Capture the cell that displays the provided text and extract its [x, y] central coordinate. 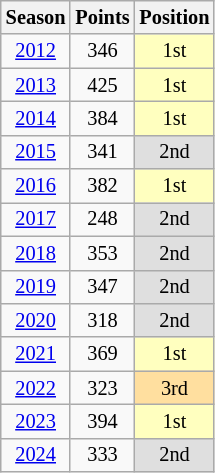
3rd [175, 388]
347 [102, 287]
2012 [36, 51]
2017 [36, 219]
2024 [36, 455]
Position [175, 17]
333 [102, 455]
384 [102, 118]
425 [102, 85]
353 [102, 253]
323 [102, 388]
2019 [36, 287]
2014 [36, 118]
Season [36, 17]
369 [102, 354]
2020 [36, 320]
2015 [36, 152]
318 [102, 320]
2023 [36, 421]
2022 [36, 388]
248 [102, 219]
2016 [36, 186]
2021 [36, 354]
Points [102, 17]
2013 [36, 85]
394 [102, 421]
346 [102, 51]
341 [102, 152]
382 [102, 186]
2018 [36, 253]
